Scan for the cell matching the given text and deliver its [x, y] coordinate at center. 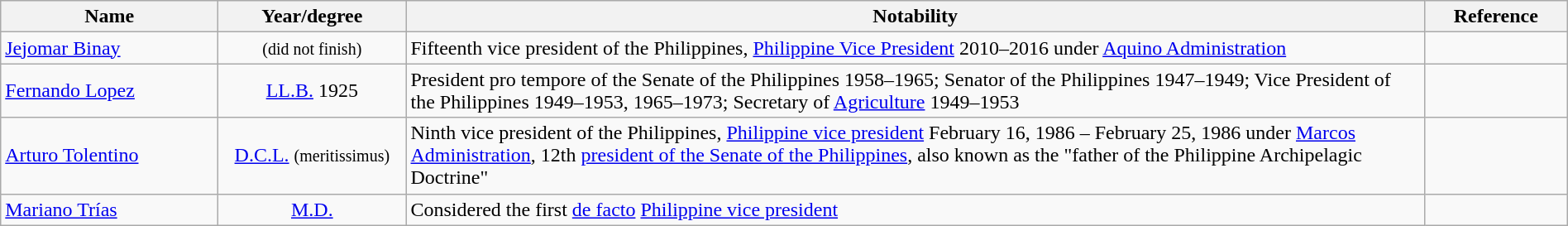
Fernando Lopez [109, 91]
Fifteenth vice president of the Philippines, Philippine Vice President 2010–2016 under Aquino Administration [915, 48]
Name [109, 17]
Jejomar Binay [109, 48]
Notability [915, 17]
Mariano Trías [109, 209]
Reference [1495, 17]
M.D. [313, 209]
LL.B. 1925 [313, 91]
D.C.L. (meritissimus) [313, 156]
Year/degree [313, 17]
(did not finish) [313, 48]
Arturo Tolentino [109, 156]
Considered the first de facto Philippine vice president [915, 209]
